From the cell containing the given text, extract its center point as [X, Y] coordinate. 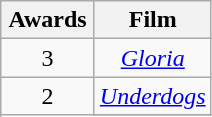
Underdogs [152, 96]
Film [152, 20]
3 [48, 58]
Gloria [152, 58]
2 [48, 96]
Awards [48, 20]
